Pinpoint the cell where the given text exists, returning its [x, y] midpoint coordinate. 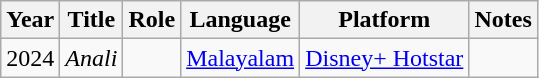
Anali [92, 58]
Language [240, 20]
2024 [30, 58]
Role [152, 20]
Year [30, 20]
Title [92, 20]
Notes [503, 20]
Disney+ Hotstar [384, 58]
Platform [384, 20]
Malayalam [240, 58]
